For the text-containing cell, return its midpoint in (x, y) coordinate format. 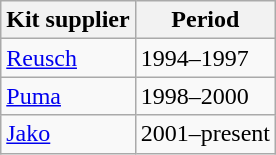
Jako (68, 134)
Puma (68, 96)
Period (205, 20)
2001–present (205, 134)
1998–2000 (205, 96)
Reusch (68, 58)
Kit supplier (68, 20)
1994–1997 (205, 58)
